Scan for the cell matching the given text and deliver its (X, Y) coordinate at center. 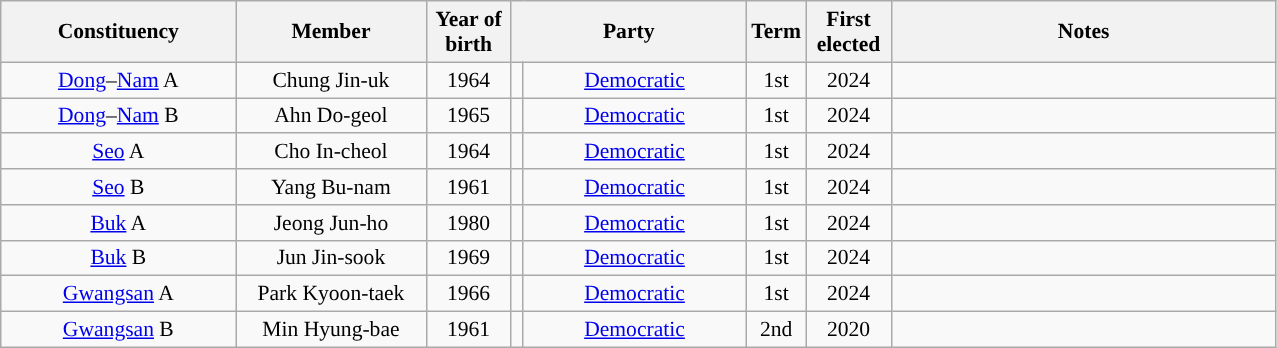
2nd (776, 330)
Gwangsan B (118, 330)
Constituency (118, 32)
Min Hyung-bae (331, 330)
1965 (468, 116)
Buk B (118, 258)
1980 (468, 223)
Notes (1084, 32)
Cho In-cheol (331, 152)
Buk A (118, 223)
Year of birth (468, 32)
2020 (848, 330)
Seo A (118, 152)
1969 (468, 258)
Dong–Nam B (118, 116)
Gwangsan A (118, 294)
Ahn Do-geol (331, 116)
Yang Bu-nam (331, 187)
Chung Jin-uk (331, 80)
Seo B (118, 187)
Jeong Jun-ho (331, 223)
Dong–Nam A (118, 80)
Party (628, 32)
Jun Jin-sook (331, 258)
Park Kyoon-taek (331, 294)
Term (776, 32)
First elected (848, 32)
Member (331, 32)
1966 (468, 294)
